Find where the given text appears and provide that cell's center as [X, Y] coordinate. 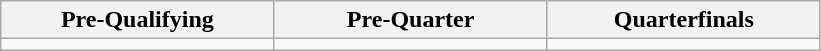
Pre-Quarter [410, 20]
Pre-Qualifying [138, 20]
Quarterfinals [684, 20]
